Locate the cell with the specified text and output its [x, y] center coordinate. 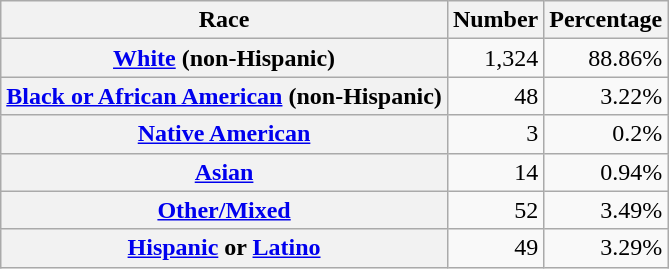
3 [495, 134]
3.49% [606, 210]
88.86% [606, 58]
Percentage [606, 20]
White (non-Hispanic) [224, 58]
Asian [224, 172]
52 [495, 210]
Race [224, 20]
Hispanic or Latino [224, 248]
3.22% [606, 96]
1,324 [495, 58]
3.29% [606, 248]
Other/Mixed [224, 210]
Native American [224, 134]
0.94% [606, 172]
48 [495, 96]
Black or African American (non-Hispanic) [224, 96]
Number [495, 20]
49 [495, 248]
14 [495, 172]
0.2% [606, 134]
